Pinpoint the cell where the given text exists, returning its (X, Y) midpoint coordinate. 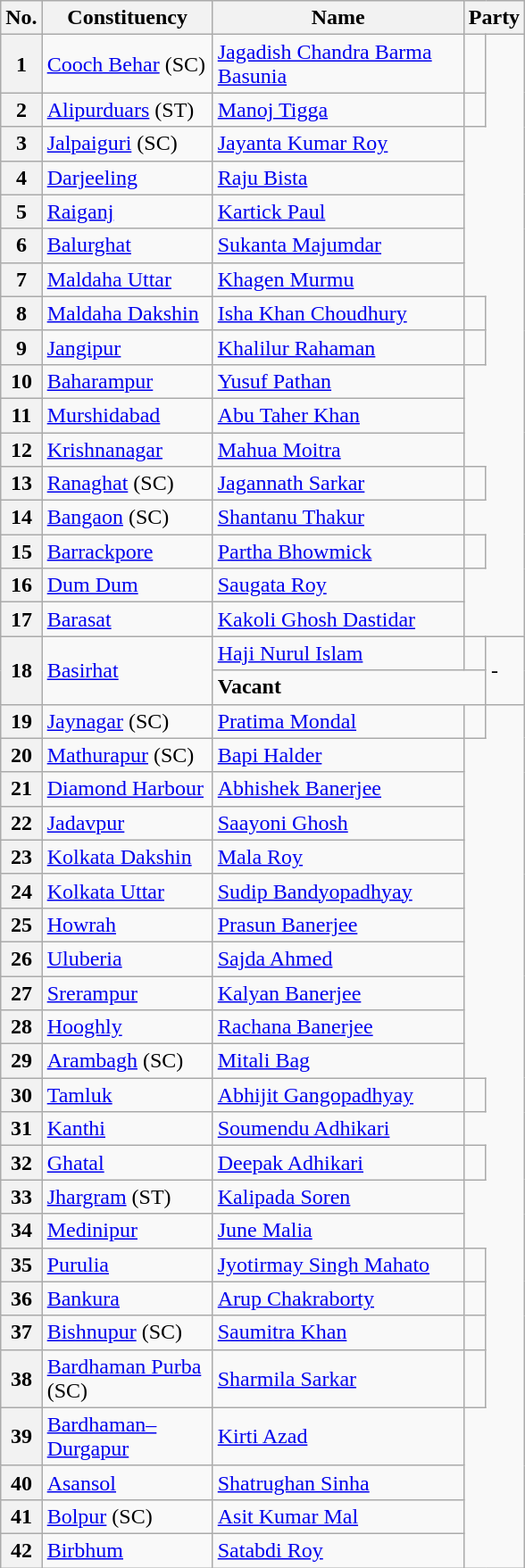
3 (21, 144)
Baharampur (127, 381)
Rachana Banerjee (337, 1027)
Kakoli Ghosh Dastidar (337, 619)
32 (21, 1163)
Bangaon (SC) (127, 518)
26 (21, 958)
19 (21, 721)
Saumitra Khan (337, 1332)
Soumendu Adhikari (337, 1129)
Abhishek Banerjee (337, 789)
Mala Roy (337, 857)
Jyotirmay Singh Mahato (337, 1265)
Constituency (127, 18)
No. (21, 18)
24 (21, 891)
9 (21, 347)
Pratima Mondal (337, 721)
Jalpaiguri (SC) (127, 144)
Satabdi Roy (337, 1550)
Maldaha Dakshin (127, 313)
25 (21, 925)
42 (21, 1550)
40 (21, 1482)
Barrackpore (127, 552)
Bapi Halder (337, 755)
8 (21, 313)
Khalilur Rahaman (337, 347)
12 (21, 449)
28 (21, 1027)
30 (21, 1095)
6 (21, 245)
Kolkata Dakshin (127, 857)
5 (21, 212)
Arup Chakraborty (337, 1298)
Vacant (368, 687)
Bardhaman Purba (SC) (127, 1378)
Name (337, 18)
Alipurduars (ST) (127, 110)
Saugata Roy (337, 585)
33 (21, 1197)
Hooghly (127, 1027)
Dum Dum (127, 585)
17 (21, 619)
Raju Bista (337, 178)
Howrah (127, 925)
34 (21, 1231)
2 (21, 110)
Abhijit Gangopadhyay (337, 1095)
Bishnupur (SC) (127, 1332)
Sukanta Majumdar (337, 245)
Murshidabad (127, 415)
Maldaha Uttar (127, 279)
20 (21, 755)
38 (21, 1378)
Cooch Behar (SC) (127, 64)
Shatrughan Sinha (337, 1482)
7 (21, 279)
29 (21, 1061)
35 (21, 1265)
Balurghat (127, 245)
Sajda Ahmed (337, 958)
Kanthi (127, 1129)
Sudip Bandyopadhyay (337, 891)
27 (21, 993)
Tamluk (127, 1095)
Mitali Bag (337, 1061)
Kalipada Soren (337, 1197)
22 (21, 823)
Jagannath Sarkar (337, 484)
Diamond Harbour (127, 789)
23 (21, 857)
Isha Khan Choudhury (337, 313)
4 (21, 178)
Jangipur (127, 347)
Ranaghat (SC) (127, 484)
Mahua Moitra (337, 449)
Asit Kumar Mal (337, 1516)
- (505, 670)
Birbhum (127, 1550)
Shantanu Thakur (337, 518)
Krishnanagar (127, 449)
Kolkata Uttar (127, 891)
37 (21, 1332)
Jagadish Chandra Barma Basunia (337, 64)
11 (21, 415)
13 (21, 484)
Jaynagar (SC) (127, 721)
Purulia (127, 1265)
14 (21, 518)
Ghatal (127, 1163)
Srerampur (127, 993)
18 (21, 670)
16 (21, 585)
Bolpur (SC) (127, 1516)
Arambagh (SC) (127, 1061)
Bardhaman–Durgapur (127, 1437)
Haji Nurul Islam (337, 653)
Barasat (127, 619)
Medinipur (127, 1231)
1 (21, 64)
Raiganj (127, 212)
15 (21, 552)
Mathurapur (SC) (127, 755)
Sharmila Sarkar (337, 1378)
36 (21, 1298)
21 (21, 789)
Kartick Paul (337, 212)
Deepak Adhikari (337, 1163)
Darjeeling (127, 178)
Jadavpur (127, 823)
Basirhat (127, 670)
41 (21, 1516)
Kalyan Banerjee (337, 993)
June Malia (337, 1231)
Prasun Banerjee (337, 925)
Manoj Tigga (337, 110)
Abu Taher Khan (337, 415)
Kirti Azad (337, 1437)
Uluberia (127, 958)
Party (494, 18)
Jhargram (ST) (127, 1197)
Yusuf Pathan (337, 381)
39 (21, 1437)
Saayoni Ghosh (337, 823)
10 (21, 381)
Jayanta Kumar Roy (337, 144)
Asansol (127, 1482)
31 (21, 1129)
Khagen Murmu (337, 279)
Bankura (127, 1298)
Partha Bhowmick (337, 552)
